Scan for the cell matching the given text and deliver its (X, Y) coordinate at center. 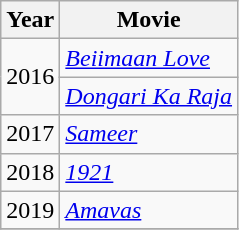
2017 (30, 134)
Sameer (149, 134)
2018 (30, 172)
Year (30, 20)
Dongari Ka Raja (149, 96)
Movie (149, 20)
2016 (30, 77)
Beiimaan Love (149, 58)
1921 (149, 172)
2019 (30, 210)
Amavas (149, 210)
